Return [x, y] of the center of cell containing provided text 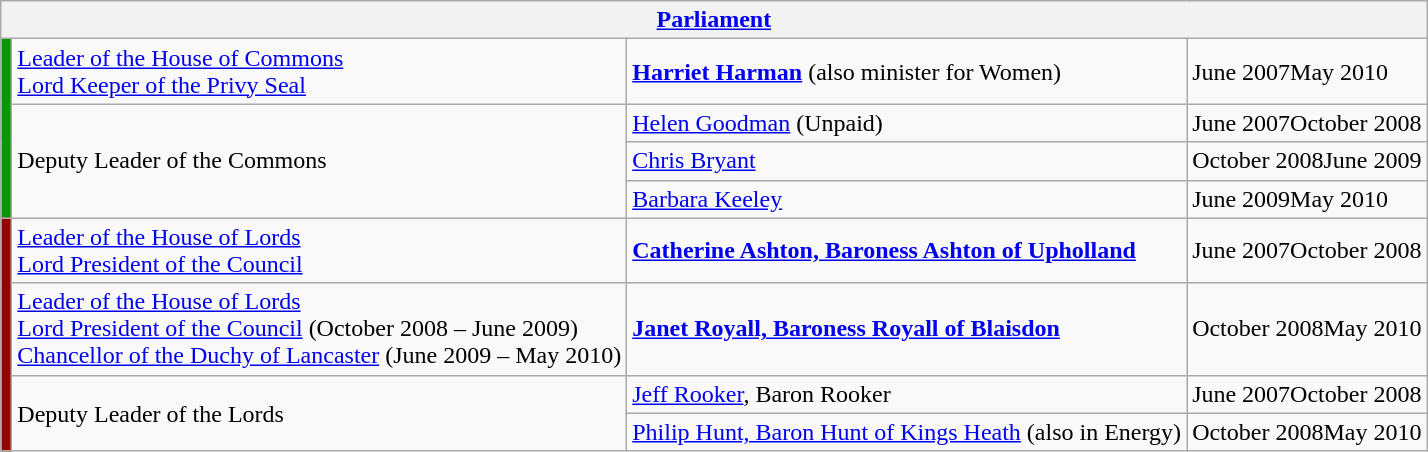
Parliament [714, 20]
Harriet Harman (also minister for Women) [907, 72]
October 2008June 2009 [1307, 161]
Leader of the House of CommonsLord Keeper of the Privy Seal [320, 72]
Jeff Rooker, Baron Rooker [907, 394]
Leader of the House of LordsLord President of the Council (October 2008 – June 2009)Chancellor of the Duchy of Lancaster (June 2009 – May 2010) [320, 329]
Catherine Ashton, Baroness Ashton of Upholland [907, 250]
Leader of the House of LordsLord President of the Council [320, 250]
June 2007May 2010 [1307, 72]
Philip Hunt, Baron Hunt of Kings Heath (also in Energy) [907, 432]
Chris Bryant [907, 161]
June 2009May 2010 [1307, 199]
Barbara Keeley [907, 199]
Deputy Leader of the Commons [320, 161]
Janet Royall, Baroness Royall of Blaisdon [907, 329]
Helen Goodman (Unpaid) [907, 123]
Deputy Leader of the Lords [320, 413]
